Detect which cell encompasses the target text, then output its (X, Y) center coordinate. 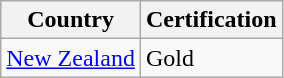
Gold (211, 58)
Certification (211, 20)
New Zealand (71, 58)
Country (71, 20)
